Return the [x, y] coordinate for the center point of the cell that contains the specified text.  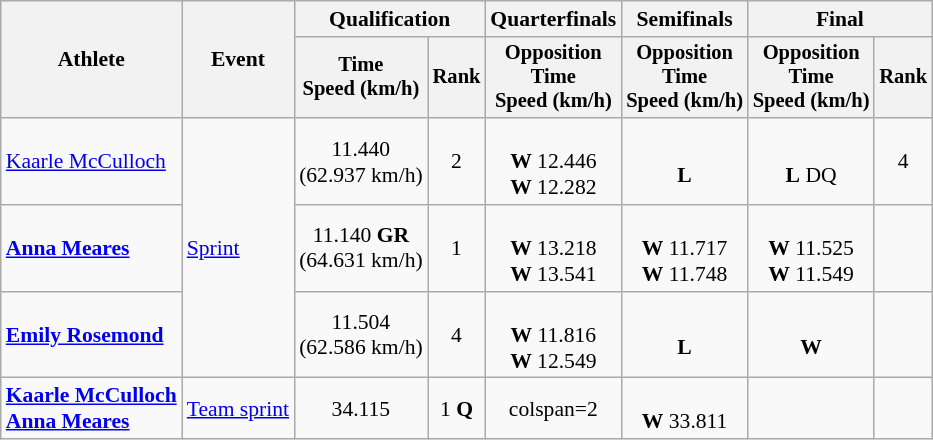
Team sprint [238, 408]
Quarterfinals [553, 19]
L DQ [812, 162]
Kaarle McCullochAnna Meares [92, 408]
1 [457, 248]
Qualification [390, 19]
W [812, 336]
Emily Rosemond [92, 336]
34.115 [361, 408]
W 33.811 [684, 408]
Event [238, 60]
W 11.816W 12.549 [553, 336]
Anna Meares [92, 248]
2 [457, 162]
W 11.717W 11.748 [684, 248]
Semifinals [684, 19]
Athlete [92, 60]
1 Q [457, 408]
TimeSpeed (km/h) [361, 78]
W 12.446W 12.282 [553, 162]
11.140 GR(64.631 km/h) [361, 248]
W 13.218W 13.541 [553, 248]
11.440(62.937 km/h) [361, 162]
W 11.525W 11.549 [812, 248]
Final [840, 19]
Kaarle McCulloch [92, 162]
Sprint [238, 248]
colspan=2 [553, 408]
11.504(62.586 km/h) [361, 336]
